Identify which cell holds the provided text, then report its (x, y) central coordinate. 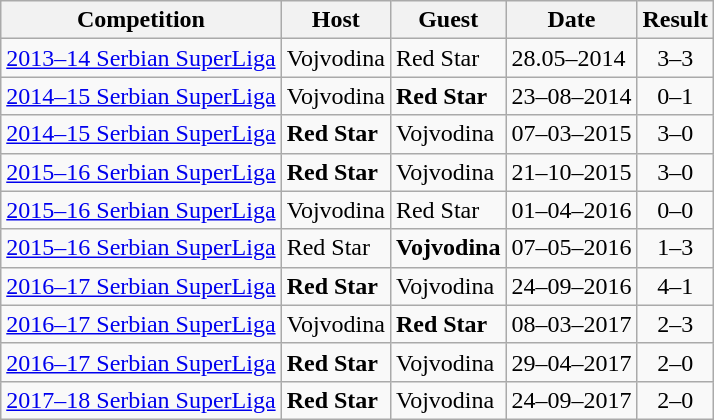
2013–14 Serbian SuperLiga (141, 58)
0–1 (675, 96)
Date (572, 20)
08–03–2017 (572, 324)
4–1 (675, 286)
Competition (141, 20)
28.05–2014 (572, 58)
24–09–2016 (572, 286)
1–3 (675, 248)
07–05–2016 (572, 248)
2017–18 Serbian SuperLiga (141, 400)
23–08–2014 (572, 96)
21–10–2015 (572, 172)
Host (336, 20)
07–03–2015 (572, 134)
01–04–2016 (572, 210)
Result (675, 20)
3–3 (675, 58)
2–3 (675, 324)
Guest (448, 20)
24–09–2017 (572, 400)
0–0 (675, 210)
29–04–2017 (572, 362)
